Identify which cell holds the provided text, then report its [x, y] central coordinate. 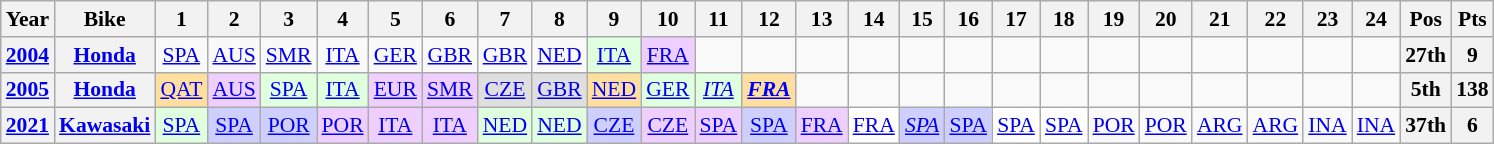
18 [1064, 19]
Year [28, 19]
19 [1114, 19]
EUR [396, 90]
138 [1472, 90]
Pts [1472, 19]
7 [506, 19]
2021 [28, 126]
2005 [28, 90]
11 [719, 19]
8 [560, 19]
22 [1276, 19]
3 [289, 19]
14 [874, 19]
13 [822, 19]
5 [396, 19]
2 [234, 19]
2004 [28, 55]
Pos [1426, 19]
12 [768, 19]
QAT [181, 90]
10 [668, 19]
37th [1426, 126]
17 [1016, 19]
20 [1166, 19]
15 [922, 19]
Bike [104, 19]
1 [181, 19]
4 [342, 19]
23 [1327, 19]
5th [1426, 90]
16 [968, 19]
21 [1220, 19]
27th [1426, 55]
24 [1376, 19]
Kawasaki [104, 126]
